Find where the given text appears and provide that cell's center as (x, y) coordinate. 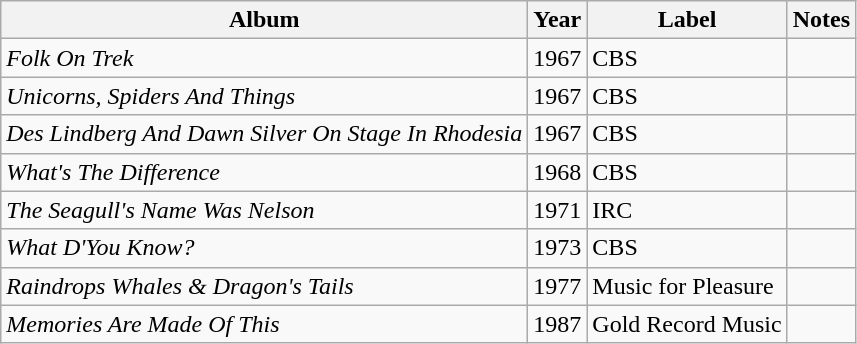
Music for Pleasure (687, 286)
What's The Difference (264, 172)
Year (558, 20)
1971 (558, 210)
What D'You Know? (264, 248)
Memories Are Made Of This (264, 324)
1973 (558, 248)
The Seagull's Name Was Nelson (264, 210)
Label (687, 20)
Raindrops Whales & Dragon's Tails (264, 286)
Des Lindberg And Dawn Silver On Stage In Rhodesia (264, 134)
Album (264, 20)
1968 (558, 172)
Unicorns, Spiders And Things (264, 96)
1977 (558, 286)
Folk On Trek (264, 58)
Notes (821, 20)
Gold Record Music (687, 324)
IRC (687, 210)
1987 (558, 324)
